Scan for the cell matching the given text and deliver its (X, Y) coordinate at center. 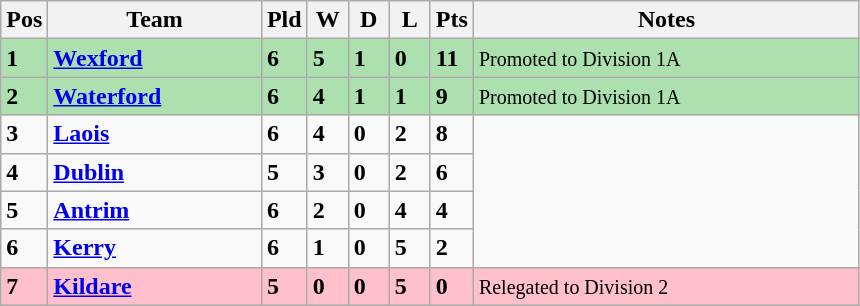
11 (452, 58)
Pts (452, 20)
Relegated to Division 2 (666, 286)
Dublin (155, 172)
Kildare (155, 286)
8 (452, 134)
L (410, 20)
Waterford (155, 96)
Notes (666, 20)
Pld (284, 20)
Antrim (155, 210)
Team (155, 20)
Wexford (155, 58)
W (328, 20)
Pos (24, 20)
7 (24, 286)
Laois (155, 134)
Kerry (155, 248)
D (368, 20)
9 (452, 96)
